Identify which cell holds the provided text, then report its [x, y] central coordinate. 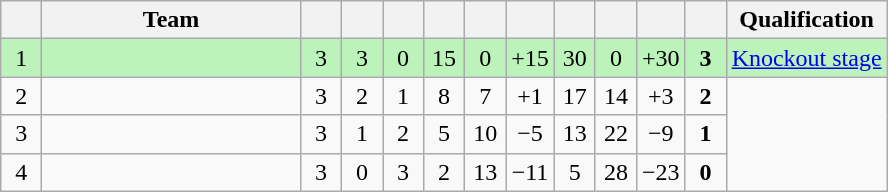
4 [22, 172]
−5 [530, 134]
22 [616, 134]
Qualification [806, 20]
+3 [660, 96]
−23 [660, 172]
+15 [530, 58]
14 [616, 96]
7 [486, 96]
30 [574, 58]
15 [444, 58]
28 [616, 172]
10 [486, 134]
Team [172, 20]
−11 [530, 172]
8 [444, 96]
Knockout stage [806, 58]
+1 [530, 96]
17 [574, 96]
+30 [660, 58]
−9 [660, 134]
